Output the (X, Y) coordinate of the center of the cell containing the given text.  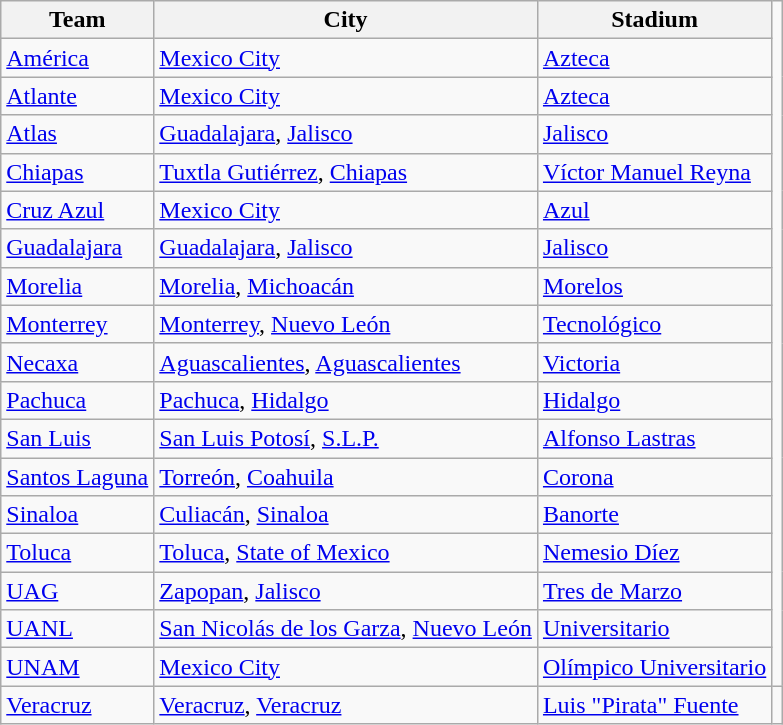
Stadium (654, 20)
Morelia (78, 286)
Veracruz, Veracruz (346, 705)
Morelos (654, 286)
Culiacán, Sinaloa (346, 515)
Veracruz (78, 705)
Víctor Manuel Reyna (654, 172)
Universitario (654, 629)
Morelia, Michoacán (346, 286)
América (78, 58)
Corona (654, 477)
UNAM (78, 667)
Torreón, Coahuila (346, 477)
Guadalajara (78, 248)
San Nicolás de los Garza, Nuevo León (346, 629)
Pachuca, Hidalgo (346, 400)
Team (78, 20)
Atlas (78, 134)
Alfonso Lastras (654, 438)
Toluca (78, 553)
San Luis Potosí, S.L.P. (346, 438)
Luis "Pirata" Fuente (654, 705)
Necaxa (78, 362)
Tres de Marzo (654, 591)
Nemesio Díez (654, 553)
Zapopan, Jalisco (346, 591)
Toluca, State of Mexico (346, 553)
Monterrey (78, 324)
Victoria (654, 362)
Atlante (78, 96)
Hidalgo (654, 400)
City (346, 20)
San Luis (78, 438)
Sinaloa (78, 515)
Cruz Azul (78, 210)
UANL (78, 629)
Chiapas (78, 172)
Azul (654, 210)
Olímpico Universitario (654, 667)
Tecnológico (654, 324)
UAG (78, 591)
Tuxtla Gutiérrez, Chiapas (346, 172)
Banorte (654, 515)
Santos Laguna (78, 477)
Monterrey, Nuevo León (346, 324)
Pachuca (78, 400)
Aguascalientes, Aguascalientes (346, 362)
